Search for the cell housing the specified text and yield its [x, y] center coordinate. 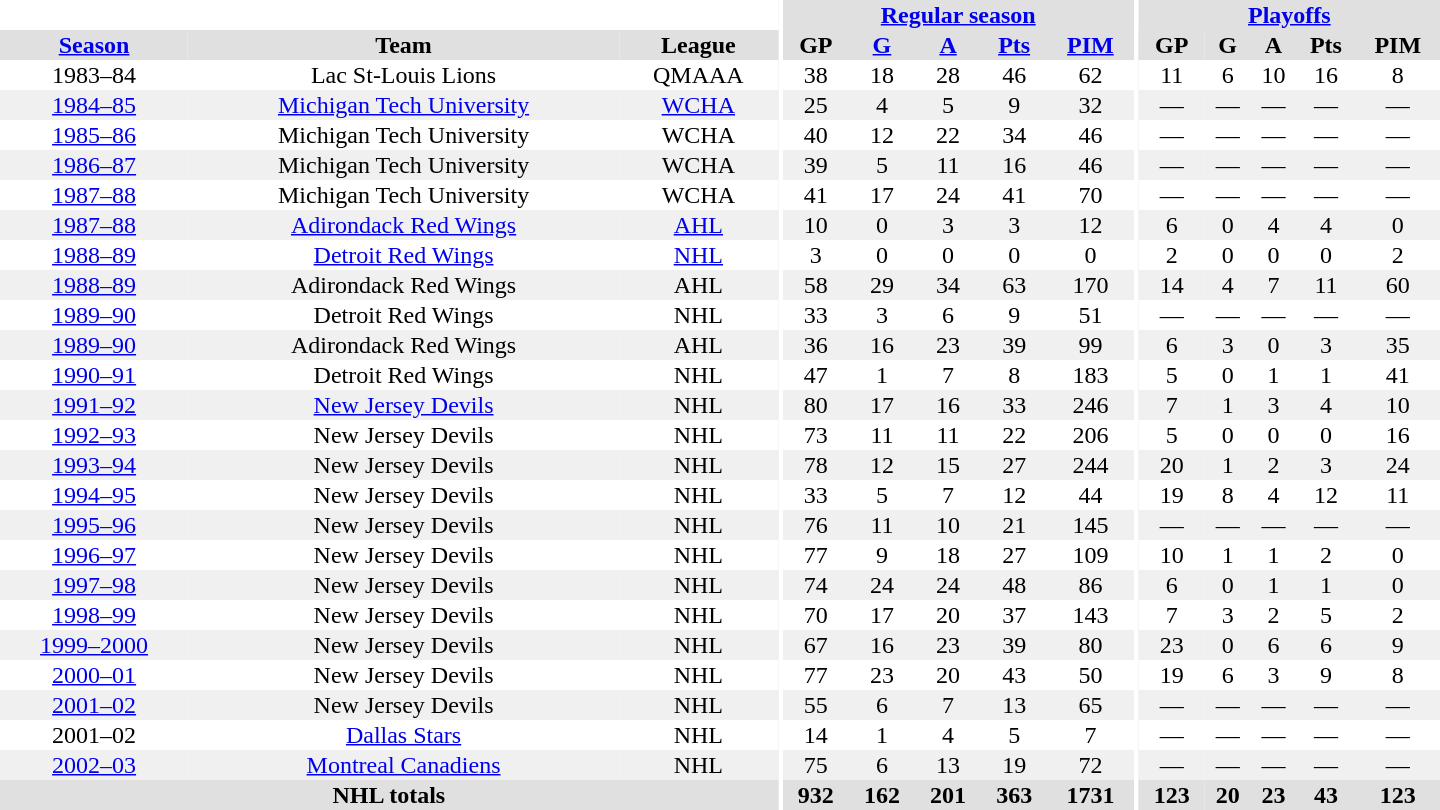
28 [948, 75]
Playoffs [1290, 15]
1986–87 [94, 165]
League [698, 45]
15 [948, 465]
206 [1090, 435]
Team [404, 45]
58 [816, 285]
Season [94, 45]
1997–98 [94, 585]
37 [1014, 615]
74 [816, 585]
QMAAA [698, 75]
244 [1090, 465]
363 [1014, 795]
162 [882, 795]
72 [1090, 765]
2000–01 [94, 675]
Lac St-Louis Lions [404, 75]
183 [1090, 375]
62 [1090, 75]
50 [1090, 675]
1731 [1090, 795]
78 [816, 465]
170 [1090, 285]
2002–03 [94, 765]
1999–2000 [94, 645]
99 [1090, 345]
55 [816, 705]
51 [1090, 315]
1995–96 [94, 525]
67 [816, 645]
201 [948, 795]
76 [816, 525]
1992–93 [94, 435]
32 [1090, 105]
1990–91 [94, 375]
73 [816, 435]
Regular season [958, 15]
NHL totals [389, 795]
145 [1090, 525]
65 [1090, 705]
36 [816, 345]
60 [1398, 285]
109 [1090, 555]
48 [1014, 585]
246 [1090, 405]
1993–94 [94, 465]
40 [816, 135]
63 [1014, 285]
44 [1090, 495]
143 [1090, 615]
29 [882, 285]
1983–84 [94, 75]
1984–85 [94, 105]
1991–92 [94, 405]
1996–97 [94, 555]
75 [816, 765]
Montreal Canadiens [404, 765]
932 [816, 795]
25 [816, 105]
Dallas Stars [404, 735]
38 [816, 75]
47 [816, 375]
1985–86 [94, 135]
35 [1398, 345]
86 [1090, 585]
1998–99 [94, 615]
1994–95 [94, 495]
21 [1014, 525]
